Pinpoint the cell where the given text exists, returning its [x, y] midpoint coordinate. 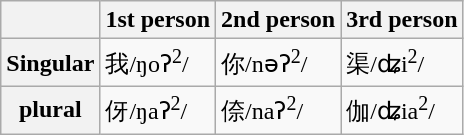
你/nəʔ2/ [278, 63]
plural [50, 110]
伽/ʥia2/ [402, 110]
渠/ʥi2/ [402, 63]
我/ŋoʔ2/ [158, 63]
1st person [158, 20]
倷/naʔ2/ [278, 110]
2nd person [278, 20]
伢/ŋaʔ2/ [158, 110]
Singular [50, 63]
3rd person [402, 20]
